Extract the (x, y) coordinate from the center of the cell holding the provided text.  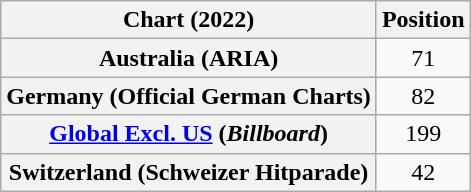
Global Excl. US (Billboard) (189, 134)
82 (423, 96)
71 (423, 58)
Position (423, 20)
Chart (2022) (189, 20)
199 (423, 134)
42 (423, 172)
Australia (ARIA) (189, 58)
Switzerland (Schweizer Hitparade) (189, 172)
Germany (Official German Charts) (189, 96)
